From the cell containing the given text, extract its center point as [x, y] coordinate. 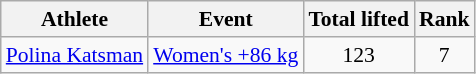
Polina Katsman [74, 55]
Total lifted [358, 19]
Rank [444, 19]
Women's +86 kg [226, 55]
123 [358, 55]
Event [226, 19]
Athlete [74, 19]
7 [444, 55]
